Locate the cell with the specified text and output its [x, y] center coordinate. 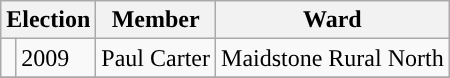
Maidstone Rural North [333, 58]
Paul Carter [156, 58]
Member [156, 20]
2009 [56, 58]
Election [48, 20]
Ward [333, 20]
